Pinpoint the cell where the given text exists, returning its (X, Y) midpoint coordinate. 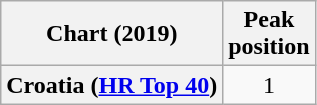
1 (269, 85)
Chart (2019) (112, 34)
Croatia (HR Top 40) (112, 85)
Peakposition (269, 34)
